Extract the (x, y) coordinate from the center of the cell holding the provided text.  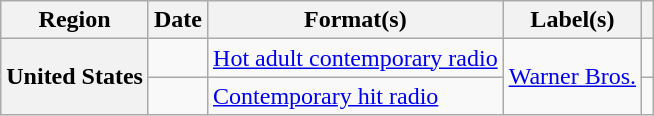
Label(s) (572, 20)
Date (178, 20)
United States (75, 77)
Format(s) (356, 20)
Warner Bros. (572, 77)
Hot adult contemporary radio (356, 58)
Region (75, 20)
Contemporary hit radio (356, 96)
